For the text-containing cell, return its midpoint in (x, y) coordinate format. 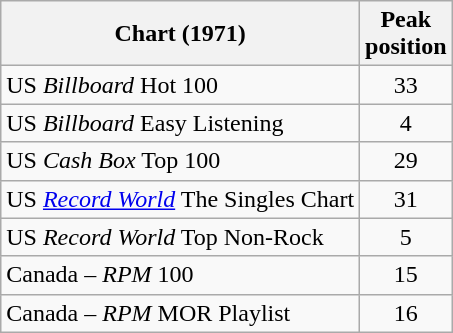
5 (406, 237)
US Cash Box Top 100 (180, 161)
US Billboard Hot 100 (180, 85)
Canada – RPM MOR Playlist (180, 313)
Canada – RPM 100 (180, 275)
US Billboard Easy Listening (180, 123)
Peakposition (406, 34)
16 (406, 313)
31 (406, 199)
US Record World The Singles Chart (180, 199)
US Record World Top Non-Rock (180, 237)
15 (406, 275)
33 (406, 85)
29 (406, 161)
4 (406, 123)
Chart (1971) (180, 34)
